Find where the given text appears and provide that cell's center as (X, Y) coordinate. 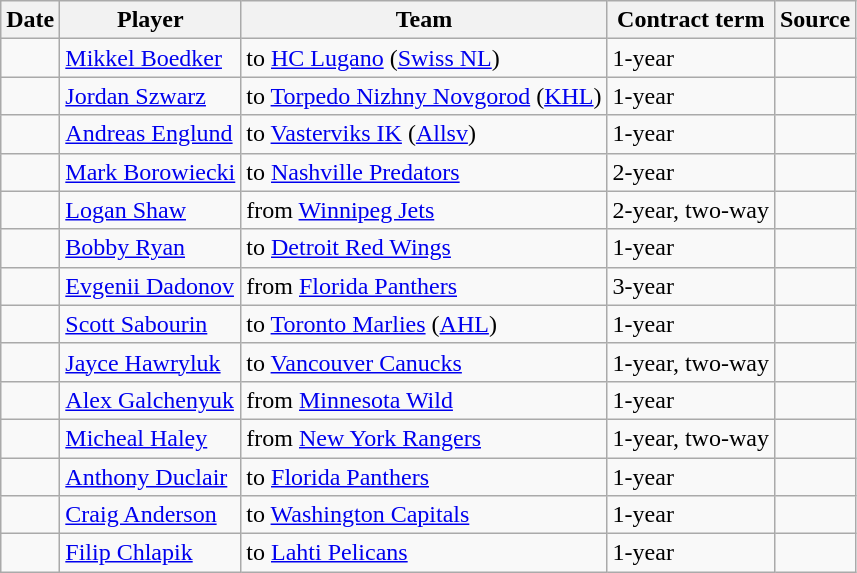
Source (814, 20)
to Vancouver Canucks (424, 362)
to Nashville Predators (424, 172)
Jayce Hawryluk (150, 362)
to Detroit Red Wings (424, 248)
from Florida Panthers (424, 286)
to Florida Panthers (424, 477)
Mark Borowiecki (150, 172)
to Toronto Marlies (AHL) (424, 324)
to Washington Capitals (424, 515)
2-year, two-way (690, 210)
2-year (690, 172)
Jordan Szwarz (150, 96)
to Lahti Pelicans (424, 553)
from New York Rangers (424, 438)
from Winnipeg Jets (424, 210)
from Minnesota Wild (424, 400)
Andreas Englund (150, 134)
Anthony Duclair (150, 477)
Bobby Ryan (150, 248)
Craig Anderson (150, 515)
Micheal Haley (150, 438)
Filip Chlapik (150, 553)
Contract term (690, 20)
Evgenii Dadonov (150, 286)
3-year (690, 286)
Mikkel Boedker (150, 58)
to Vasterviks IK (Allsv) (424, 134)
Date (30, 20)
Team (424, 20)
to Torpedo Nizhny Novgorod (KHL) (424, 96)
to HC Lugano (Swiss NL) (424, 58)
Alex Galchenyuk (150, 400)
Scott Sabourin (150, 324)
Logan Shaw (150, 210)
Player (150, 20)
